Output the (x, y) coordinate of the center of the cell containing the given text.  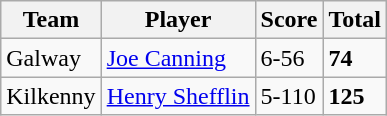
Kilkenny (51, 96)
Score (289, 20)
125 (355, 96)
74 (355, 58)
5-110 (289, 96)
Joe Canning (178, 58)
Galway (51, 58)
6-56 (289, 58)
Player (178, 20)
Henry Shefflin (178, 96)
Total (355, 20)
Team (51, 20)
